Capture the cell that displays the provided text and extract its [X, Y] central coordinate. 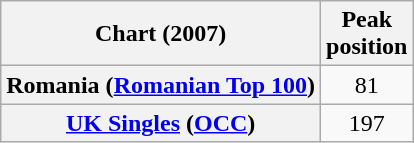
Peakposition [367, 34]
UK Singles (OCC) [161, 123]
197 [367, 123]
Romania (Romanian Top 100) [161, 85]
81 [367, 85]
Chart (2007) [161, 34]
